Detect which cell encompasses the target text, then output its [X, Y] center coordinate. 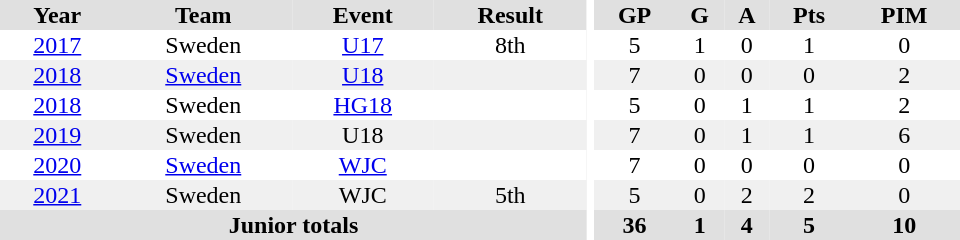
A [747, 15]
HG18 [363, 105]
Junior totals [294, 225]
6 [904, 135]
4 [747, 225]
Result [511, 15]
U17 [363, 45]
PIM [904, 15]
GP [635, 15]
Year [58, 15]
Team [204, 15]
G [700, 15]
2020 [58, 165]
5th [511, 195]
2017 [58, 45]
2019 [58, 135]
Event [363, 15]
10 [904, 225]
36 [635, 225]
Pts [810, 15]
8th [511, 45]
2021 [58, 195]
